Locate the cell with the specified text and output its (X, Y) center coordinate. 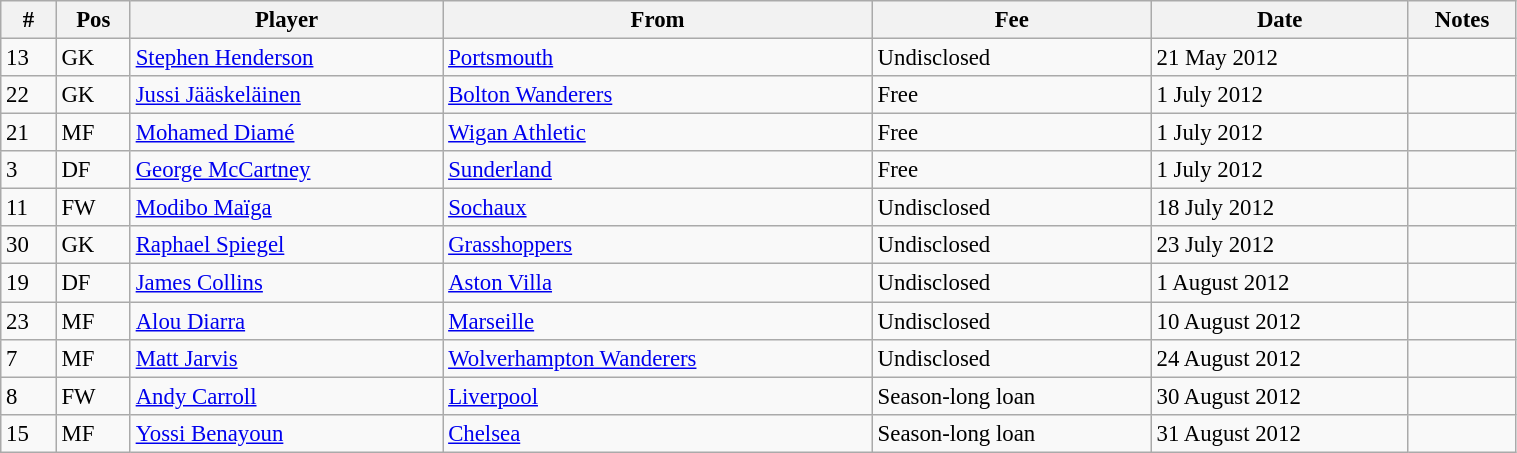
James Collins (286, 283)
Portsmouth (658, 58)
21 May 2012 (1280, 58)
From (658, 20)
1 August 2012 (1280, 283)
Aston Villa (658, 283)
24 August 2012 (1280, 358)
Grasshoppers (658, 245)
Wigan Athletic (658, 133)
Liverpool (658, 396)
21 (28, 133)
19 (28, 283)
Pos (93, 20)
Wolverhampton Wanderers (658, 358)
15 (28, 433)
Jussi Jääskeläinen (286, 95)
31 August 2012 (1280, 433)
Stephen Henderson (286, 58)
18 July 2012 (1280, 208)
22 (28, 95)
Sunderland (658, 170)
7 (28, 358)
Marseille (658, 321)
8 (28, 396)
Alou Diarra (286, 321)
13 (28, 58)
Fee (1012, 20)
30 August 2012 (1280, 396)
Notes (1462, 20)
Matt Jarvis (286, 358)
Raphael Spiegel (286, 245)
Yossi Benayoun (286, 433)
11 (28, 208)
Date (1280, 20)
Player (286, 20)
Chelsea (658, 433)
23 July 2012 (1280, 245)
30 (28, 245)
Sochaux (658, 208)
Bolton Wanderers (658, 95)
Mohamed Diamé (286, 133)
10 August 2012 (1280, 321)
Andy Carroll (286, 396)
23 (28, 321)
3 (28, 170)
# (28, 20)
Modibo Maïga (286, 208)
George McCartney (286, 170)
